Determine the (X, Y) coordinate at the center of the cell enclosing the given text.  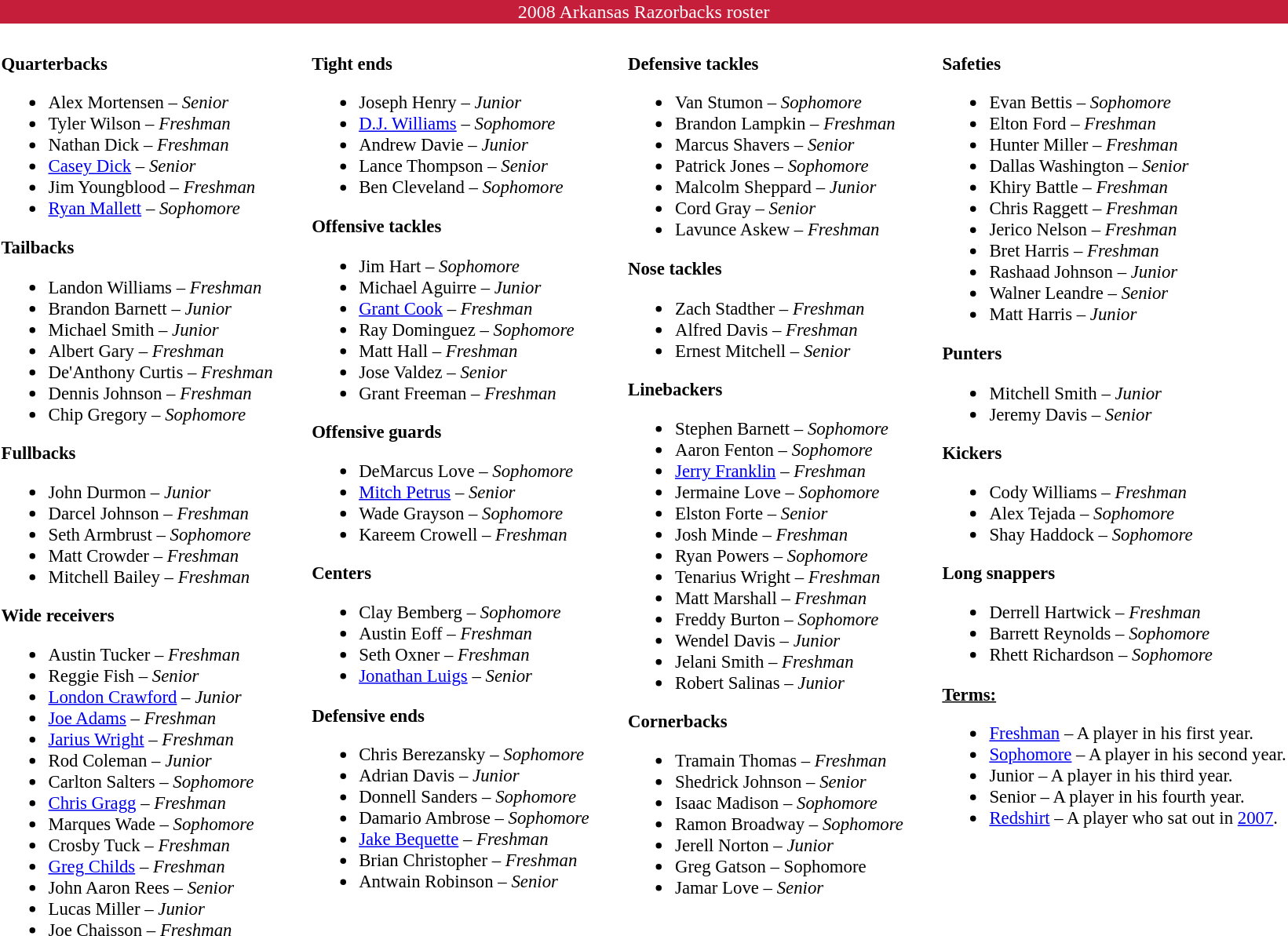
2008 Arkansas Razorbacks roster (644, 12)
